Return the (x, y) coordinate for the center point of the cell that contains the specified text.  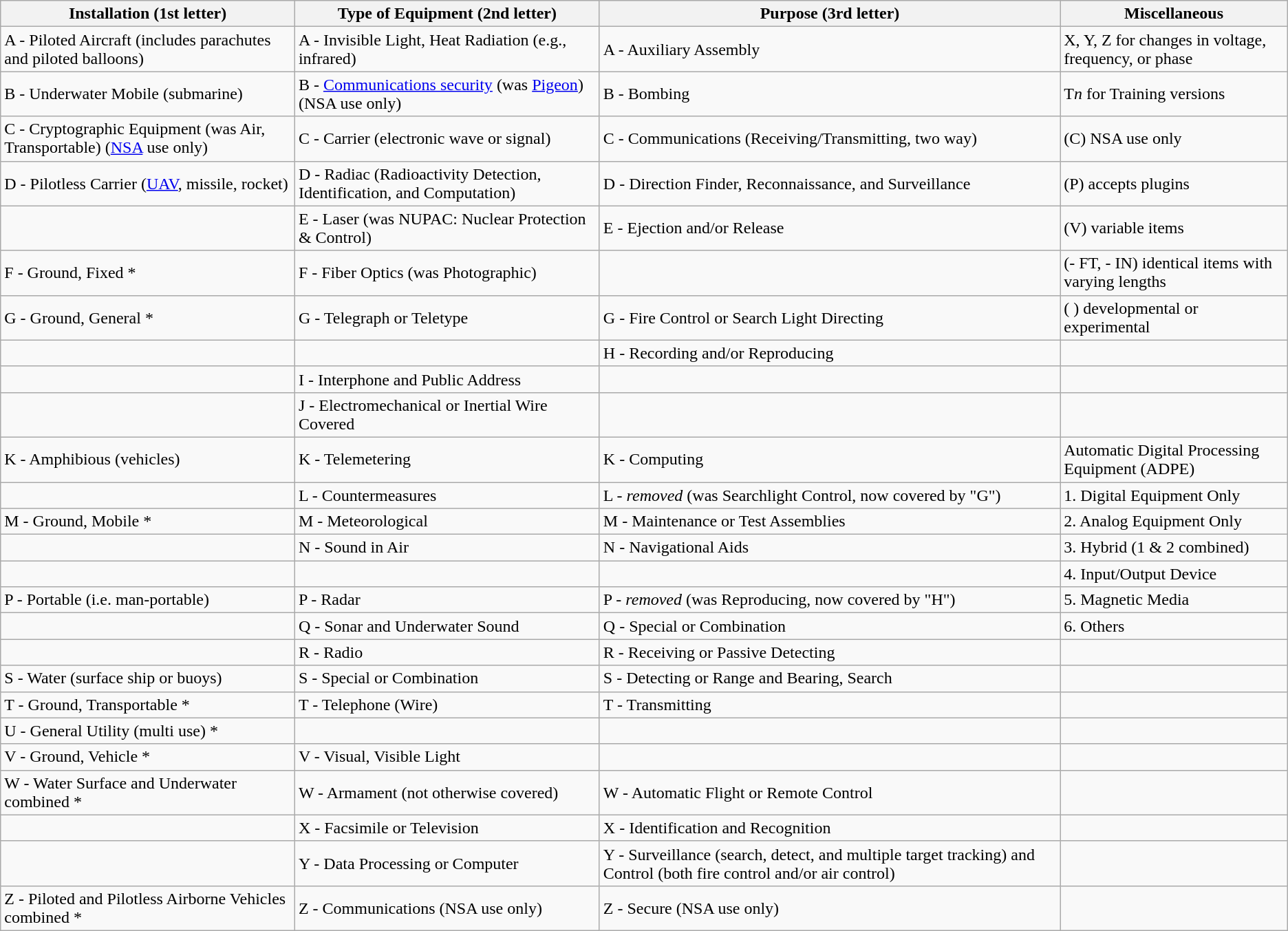
Z - Secure (NSA use only) (830, 908)
B - Communications security (was Pigeon) (NSA use only) (447, 94)
H - Recording and/or Reproducing (830, 353)
G - Ground, General * (148, 318)
N - Sound in Air (447, 548)
G - Telegraph or Teletype (447, 318)
Q - Sonar and Underwater Sound (447, 626)
Y - Data Processing or Computer (447, 863)
Z - Piloted and Pilotless Airborne Vehicles combined * (148, 908)
M - Maintenance or Test Assemblies (830, 522)
2. Analog Equipment Only (1174, 522)
R - Radio (447, 652)
C - Carrier (electronic wave or signal) (447, 139)
Type of Equipment (2nd letter) (447, 14)
D - Radiac (Radioactivity Detection, Identification, and Computation) (447, 183)
3. Hybrid (1 & 2 combined) (1174, 548)
(P) accepts plugins (1174, 183)
S - Detecting or Range and Bearing, Search (830, 678)
C - Cryptographic Equipment (was Air, Transportable) (NSA use only) (148, 139)
B - Bombing (830, 94)
V - Ground, Vehicle * (148, 757)
R - Receiving or Passive Detecting (830, 652)
L - removed (was Searchlight Control, now covered by "G") (830, 495)
L - Countermeasures (447, 495)
T - Transmitting (830, 705)
Z - Communications (NSA use only) (447, 908)
W - Armament (not otherwise covered) (447, 793)
Purpose (3rd letter) (830, 14)
M - Meteorological (447, 522)
6. Others (1174, 626)
Y - Surveillance (search, detect, and multiple target tracking) and Control (both fire control and/or air control) (830, 863)
5. Magnetic Media (1174, 600)
P - Portable (i.e. man-portable) (148, 600)
K - Computing (830, 460)
F - Fiber Optics (was Photographic) (447, 272)
I - Interphone and Public Address (447, 379)
M - Ground, Mobile * (148, 522)
E - Ejection and/or Release (830, 228)
A - Auxiliary Assembly (830, 50)
(- FT, - IN) identical items with varying lengths (1174, 272)
D - Pilotless Carrier (UAV, missile, rocket) (148, 183)
S - Water (surface ship or buoys) (148, 678)
J - Electromechanical or Inertial Wire Covered (447, 414)
P - removed (was Reproducing, now covered by "H") (830, 600)
B - Underwater Mobile (submarine) (148, 94)
A - Invisible Light, Heat Radiation (e.g., infrared) (447, 50)
(C) NSA use only (1174, 139)
Q - Special or Combination (830, 626)
W - Water Surface and Underwater combined * (148, 793)
U - General Utility (multi use) * (148, 731)
W - Automatic Flight or Remote Control (830, 793)
A - Piloted Aircraft (includes parachutes and piloted balloons) (148, 50)
N - Navigational Aids (830, 548)
X - Identification and Recognition (830, 828)
S - Special or Combination (447, 678)
( ) developmental or experimental (1174, 318)
1. Digital Equipment Only (1174, 495)
K - Telemetering (447, 460)
E - Laser (was NUPAC: Nuclear Protection & Control) (447, 228)
T - Ground, Transportable * (148, 705)
G - Fire Control or Search Light Directing (830, 318)
Miscellaneous (1174, 14)
F - Ground, Fixed * (148, 272)
V - Visual, Visible Light (447, 757)
X - Facsimile or Television (447, 828)
Installation (1st letter) (148, 14)
Automatic Digital Processing Equipment (ADPE) (1174, 460)
T - Telephone (Wire) (447, 705)
D - Direction Finder, Reconnaissance, and Surveillance (830, 183)
Tn for Training versions (1174, 94)
C - Communications (Receiving/Transmitting, two way) (830, 139)
K - Amphibious (vehicles) (148, 460)
(V) variable items (1174, 228)
X, Y, Z for changes in voltage, frequency, or phase (1174, 50)
P - Radar (447, 600)
4. Input/Output Device (1174, 574)
